From the cell containing the given text, extract its center point as (x, y) coordinate. 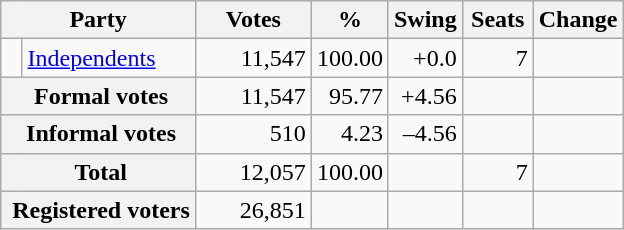
Votes (253, 20)
Informal votes (98, 134)
Change (578, 20)
12,057 (253, 172)
–4.56 (425, 134)
26,851 (253, 210)
+4.56 (425, 96)
+0.0 (425, 58)
Formal votes (98, 96)
Registered voters (98, 210)
510 (253, 134)
95.77 (350, 96)
Swing (425, 20)
Independents (108, 58)
Party (98, 20)
Total (98, 172)
% (350, 20)
Seats (498, 20)
4.23 (350, 134)
